Output the [x, y] coordinate of the center of the cell containing the given text.  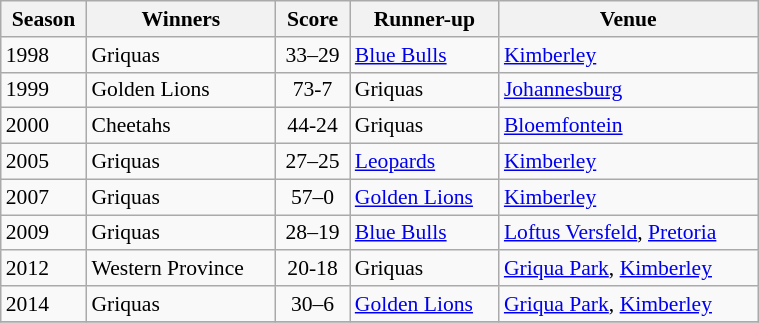
73-7 [312, 90]
Leopards [424, 162]
Winners [180, 19]
2000 [44, 126]
30–6 [312, 304]
44-24 [312, 126]
Johannesburg [628, 90]
27–25 [312, 162]
Loftus Versfeld, Pretoria [628, 233]
20-18 [312, 269]
28–19 [312, 233]
1999 [44, 90]
Season [44, 19]
Bloemfontein [628, 126]
2007 [44, 197]
Score [312, 19]
33–29 [312, 55]
1998 [44, 55]
Cheetahs [180, 126]
Runner-up [424, 19]
2012 [44, 269]
Western Province [180, 269]
2005 [44, 162]
2014 [44, 304]
2009 [44, 233]
Venue [628, 19]
57–0 [312, 197]
